Locate the cell with the specified text and output its [x, y] center coordinate. 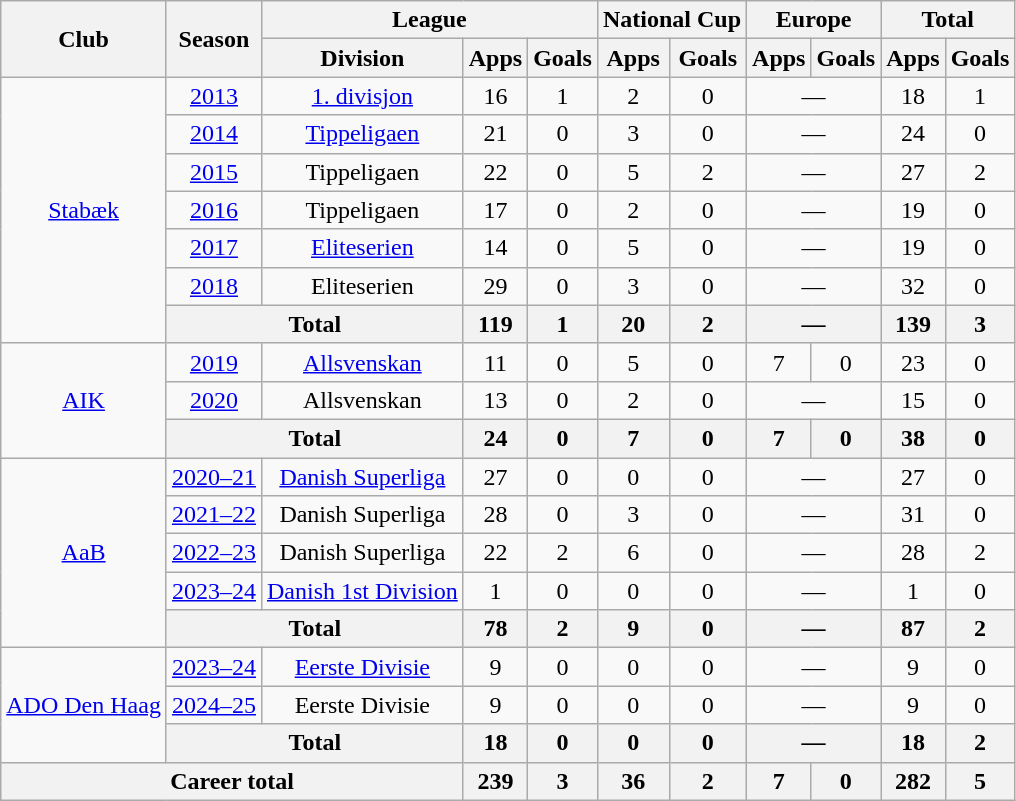
AIK [84, 400]
Europe [814, 20]
ADO Den Haag [84, 705]
Division [362, 58]
13 [495, 400]
21 [495, 134]
League [429, 20]
2015 [214, 172]
14 [495, 248]
11 [495, 362]
2024–25 [214, 705]
139 [913, 324]
20 [633, 324]
AaB [84, 553]
2020–21 [214, 477]
Club [84, 39]
31 [913, 515]
32 [913, 286]
Danish 1st Division [362, 591]
2021–22 [214, 515]
119 [495, 324]
78 [495, 629]
6 [633, 553]
Stabæk [84, 210]
2022–23 [214, 553]
38 [913, 438]
2014 [214, 134]
16 [495, 96]
2019 [214, 362]
36 [633, 781]
National Cup [672, 20]
87 [913, 629]
2013 [214, 96]
282 [913, 781]
2017 [214, 248]
17 [495, 210]
Career total [232, 781]
2016 [214, 210]
Season [214, 39]
29 [495, 286]
2018 [214, 286]
23 [913, 362]
1. divisjon [362, 96]
15 [913, 400]
239 [495, 781]
2020 [214, 400]
